Provide the [x, y] coordinate of the cell's center where the given text is located.  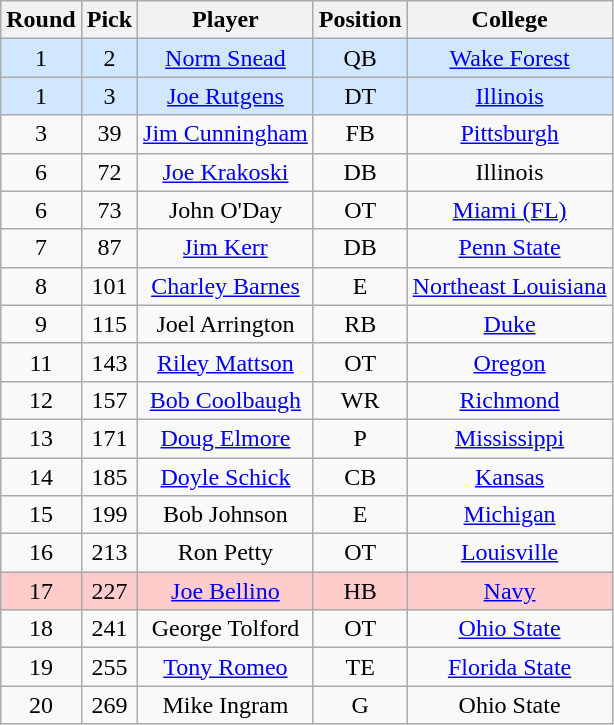
Bob Johnson [226, 515]
12 [41, 400]
Doug Elmore [226, 438]
Charley Barnes [226, 286]
199 [109, 515]
101 [109, 286]
9 [41, 324]
Miami (FL) [510, 210]
Tony Romeo [226, 667]
Navy [510, 591]
WR [360, 400]
Position [360, 20]
P [360, 438]
Duke [510, 324]
157 [109, 400]
Richmond [510, 400]
Penn State [510, 248]
Kansas [510, 477]
Ron Petty [226, 553]
Michigan [510, 515]
8 [41, 286]
Joe Rutgens [226, 96]
Norm Snead [226, 58]
14 [41, 477]
Pittsburgh [510, 134]
TE [360, 667]
G [360, 705]
15 [41, 515]
269 [109, 705]
College [510, 20]
18 [41, 629]
Joel Arrington [226, 324]
Riley Mattson [226, 362]
Bob Coolbaugh [226, 400]
255 [109, 667]
87 [109, 248]
Wake Forest [510, 58]
George Tolford [226, 629]
Jim Cunningham [226, 134]
13 [41, 438]
241 [109, 629]
Florida State [510, 667]
RB [360, 324]
John O'Day [226, 210]
DT [360, 96]
FB [360, 134]
QB [360, 58]
143 [109, 362]
Player [226, 20]
11 [41, 362]
213 [109, 553]
227 [109, 591]
Northeast Louisiana [510, 286]
2 [109, 58]
Oregon [510, 362]
HB [360, 591]
17 [41, 591]
Mississippi [510, 438]
72 [109, 172]
115 [109, 324]
39 [109, 134]
Mike Ingram [226, 705]
171 [109, 438]
Pick [109, 20]
16 [41, 553]
73 [109, 210]
Louisville [510, 553]
Jim Kerr [226, 248]
Doyle Schick [226, 477]
Joe Krakoski [226, 172]
7 [41, 248]
185 [109, 477]
CB [360, 477]
20 [41, 705]
Round [41, 20]
Joe Bellino [226, 591]
19 [41, 667]
